Find where the given text appears and provide that cell's center as (X, Y) coordinate. 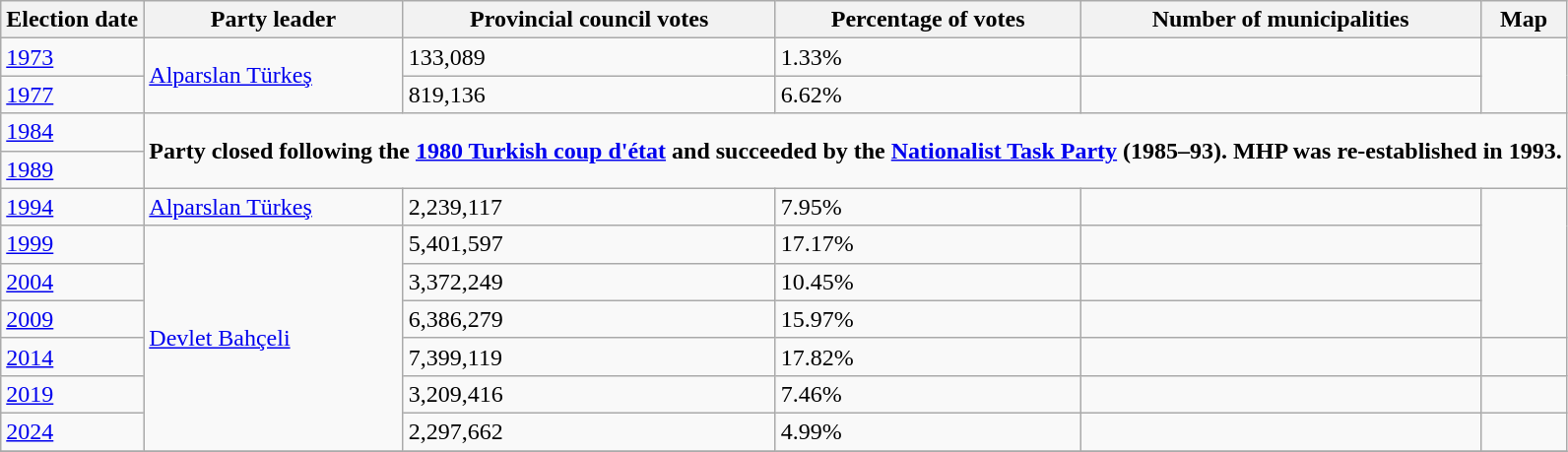
2019 (73, 394)
Devlet Bahçeli (274, 338)
133,089 (589, 57)
1977 (73, 95)
3,372,249 (589, 282)
Party leader (274, 20)
17.17% (928, 244)
7,399,119 (589, 356)
15.97% (928, 319)
2,239,117 (589, 207)
Percentage of votes (928, 20)
7.95% (928, 207)
Number of municipalities (1280, 20)
4.99% (928, 431)
2,297,662 (589, 431)
6,386,279 (589, 319)
1.33% (928, 57)
1999 (73, 244)
3,209,416 (589, 394)
2014 (73, 356)
Election date (73, 20)
819,136 (589, 95)
Party closed following the 1980 Turkish coup d'état and succeeded by the Nationalist Task Party (1985–93). MHP was re-established in 1993. (855, 151)
2009 (73, 319)
6.62% (928, 95)
1994 (73, 207)
1973 (73, 57)
1984 (73, 132)
Provincial council votes (589, 20)
2004 (73, 282)
10.45% (928, 282)
7.46% (928, 394)
5,401,597 (589, 244)
Map (1524, 20)
2024 (73, 431)
17.82% (928, 356)
1989 (73, 169)
